Detect which cell encompasses the target text, then output its [X, Y] center coordinate. 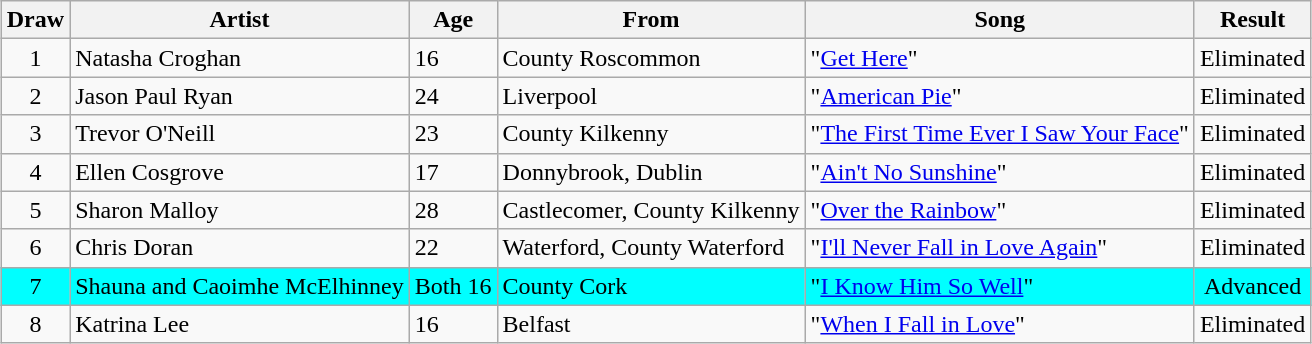
Liverpool [651, 96]
Belfast [651, 324]
Age [453, 20]
3 [35, 134]
County Kilkenny [651, 134]
22 [453, 248]
23 [453, 134]
28 [453, 210]
Trevor O'Neill [240, 134]
Castlecomer, County Kilkenny [651, 210]
"I'll Never Fall in Love Again" [1000, 248]
Waterford, County Waterford [651, 248]
Chris Doran [240, 248]
Result [1252, 20]
"American Pie" [1000, 96]
Advanced [1252, 286]
"Get Here" [1000, 58]
Natasha Croghan [240, 58]
5 [35, 210]
"I Know Him So Well" [1000, 286]
2 [35, 96]
"Over the Rainbow" [1000, 210]
4 [35, 172]
Sharon Malloy [240, 210]
Katrina Lee [240, 324]
Draw [35, 20]
24 [453, 96]
17 [453, 172]
6 [35, 248]
County Roscommon [651, 58]
Both 16 [453, 286]
From [651, 20]
1 [35, 58]
8 [35, 324]
"When I Fall in Love" [1000, 324]
"The First Time Ever I Saw Your Face" [1000, 134]
Shauna and Caoimhe McElhinney [240, 286]
7 [35, 286]
Song [1000, 20]
County Cork [651, 286]
Donnybrook, Dublin [651, 172]
Ellen Cosgrove [240, 172]
Artist [240, 20]
"Ain't No Sunshine" [1000, 172]
Jason Paul Ryan [240, 96]
